Detect which cell encompasses the target text, then output its [x, y] center coordinate. 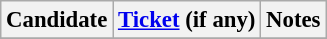
Ticket (if any) [187, 20]
Notes [294, 20]
Candidate [57, 20]
